Determine the (X, Y) coordinate at the center of the cell enclosing the given text.  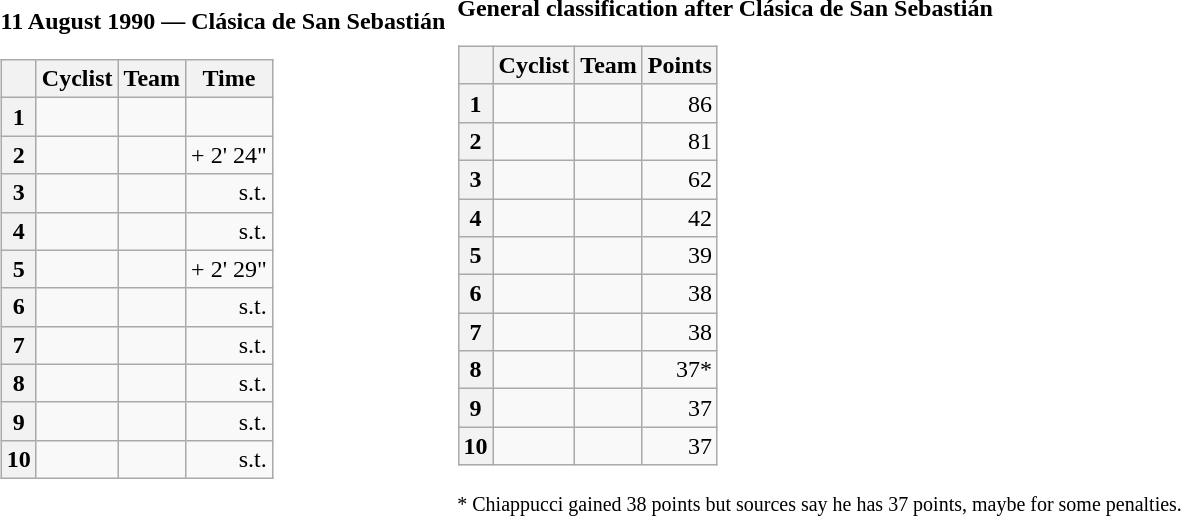
86 (680, 103)
+ 2' 29" (230, 269)
Points (680, 65)
Time (230, 79)
37* (680, 370)
81 (680, 141)
+ 2' 24" (230, 155)
39 (680, 256)
62 (680, 179)
42 (680, 217)
